Detect which cell encompasses the target text, then output its [x, y] center coordinate. 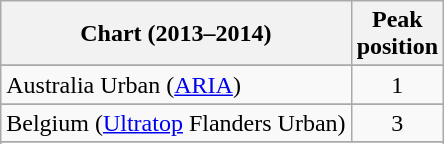
Australia Urban (ARIA) [176, 85]
1 [397, 85]
Peakposition [397, 34]
Chart (2013–2014) [176, 34]
Belgium (Ultratop Flanders Urban) [176, 123]
3 [397, 123]
